Detect which cell encompasses the target text, then output its [x, y] center coordinate. 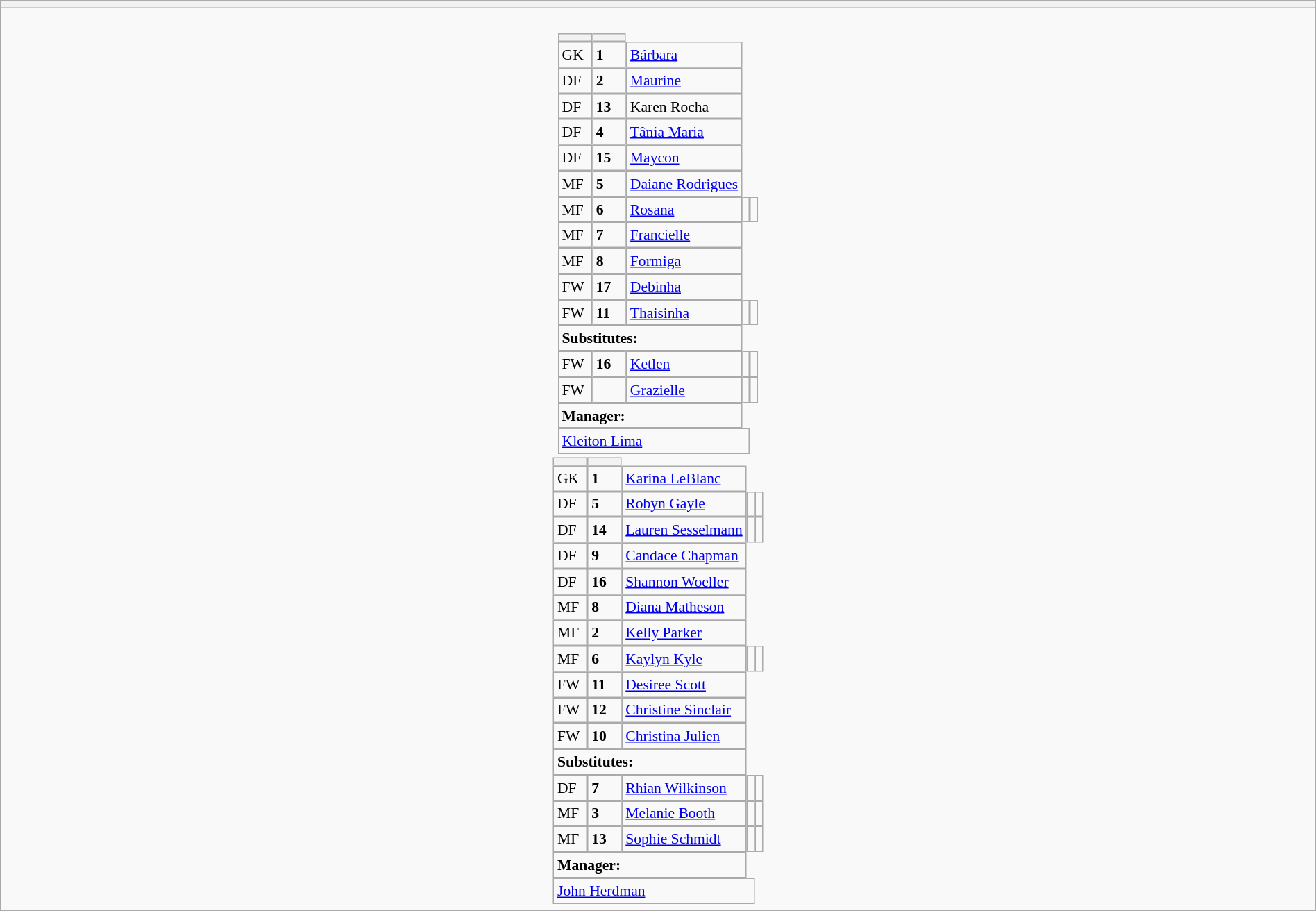
Daiane Rodrigues [684, 183]
Rhian Wilkinson [684, 787]
Maycon [684, 158]
Kleiton Lima [654, 442]
Diana Matheson [684, 607]
Karen Rocha [684, 107]
Formiga [684, 261]
Rosana [684, 210]
Bárbara [684, 54]
Shannon Woeller [684, 582]
12 [604, 710]
Christine Sinclair [684, 710]
Candace Chapman [684, 555]
Grazielle [684, 390]
Thaisinha [684, 312]
Melanie Booth [684, 814]
Lauren Sesselmann [684, 529]
John Herdman [654, 890]
Debinha [684, 286]
Karina LeBlanc [684, 478]
Ketlen [684, 364]
Maurine [684, 81]
Francielle [684, 235]
14 [604, 529]
17 [609, 286]
Christina Julien [684, 736]
Desiree Scott [684, 685]
Sophie Schmidt [684, 839]
Kelly Parker [684, 633]
15 [609, 158]
Kaylyn Kyle [684, 658]
3 [604, 814]
4 [609, 132]
Robyn Gayle [684, 504]
10 [604, 736]
9 [604, 555]
Tânia Maria [684, 132]
